Provide the [x, y] coordinate of the cell's center where the given text is located.  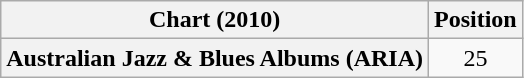
25 [476, 58]
Position [476, 20]
Australian Jazz & Blues Albums (ARIA) [215, 58]
Chart (2010) [215, 20]
